Provide the [X, Y] coordinate of the cell's center where the given text is located.  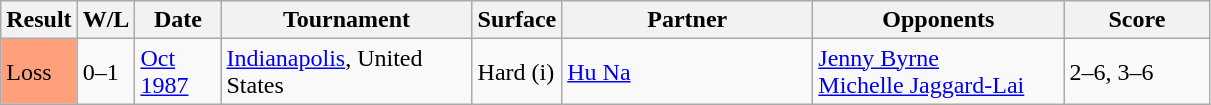
Jenny Byrne Michelle Jaggard-Lai [938, 72]
Date [178, 20]
Hu Na [688, 72]
0–1 [106, 72]
Result [39, 20]
Loss [39, 72]
Opponents [938, 20]
Tournament [346, 20]
Hard (i) [517, 72]
W/L [106, 20]
Score [1137, 20]
Surface [517, 20]
Oct 1987 [178, 72]
2–6, 3–6 [1137, 72]
Indianapolis, United States [346, 72]
Partner [688, 20]
